For the text-containing cell, return its midpoint in [X, Y] coordinate format. 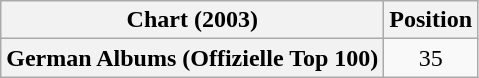
35 [431, 58]
German Albums (Offizielle Top 100) [192, 58]
Chart (2003) [192, 20]
Position [431, 20]
